For the text-containing cell, return its midpoint in (X, Y) coordinate format. 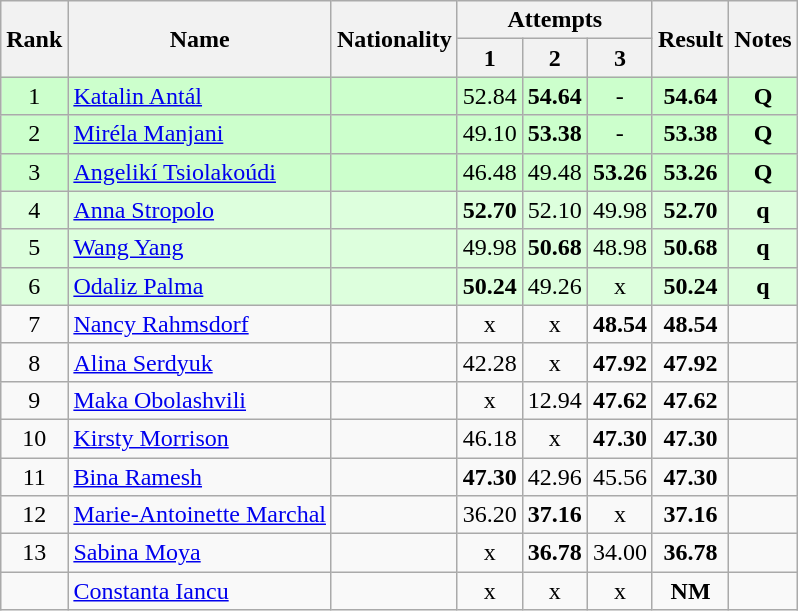
13 (34, 553)
42.28 (490, 362)
48.98 (620, 248)
36.20 (490, 515)
Odaliz Palma (200, 286)
Result (690, 39)
42.96 (554, 477)
Angelikí Tsiolakoúdi (200, 172)
49.10 (490, 134)
49.26 (554, 286)
34.00 (620, 553)
49.48 (554, 172)
Miréla Manjani (200, 134)
Nationality (394, 39)
Kirsty Morrison (200, 438)
46.48 (490, 172)
7 (34, 324)
10 (34, 438)
Katalin Antál (200, 96)
Nancy Rahmsdorf (200, 324)
9 (34, 400)
5 (34, 248)
Marie-Antoinette Marchal (200, 515)
Alina Serdyuk (200, 362)
46.18 (490, 438)
Constanta Iancu (200, 591)
NM (690, 591)
Attempts (554, 20)
12.94 (554, 400)
6 (34, 286)
Rank (34, 39)
Name (200, 39)
45.56 (620, 477)
Sabina Moya (200, 553)
Notes (763, 39)
4 (34, 210)
Anna Stropolo (200, 210)
52.84 (490, 96)
11 (34, 477)
52.10 (554, 210)
Wang Yang (200, 248)
Maka Obolashvili (200, 400)
12 (34, 515)
Bina Ramesh (200, 477)
8 (34, 362)
